Pinpoint the cell where the given text exists, returning its (X, Y) midpoint coordinate. 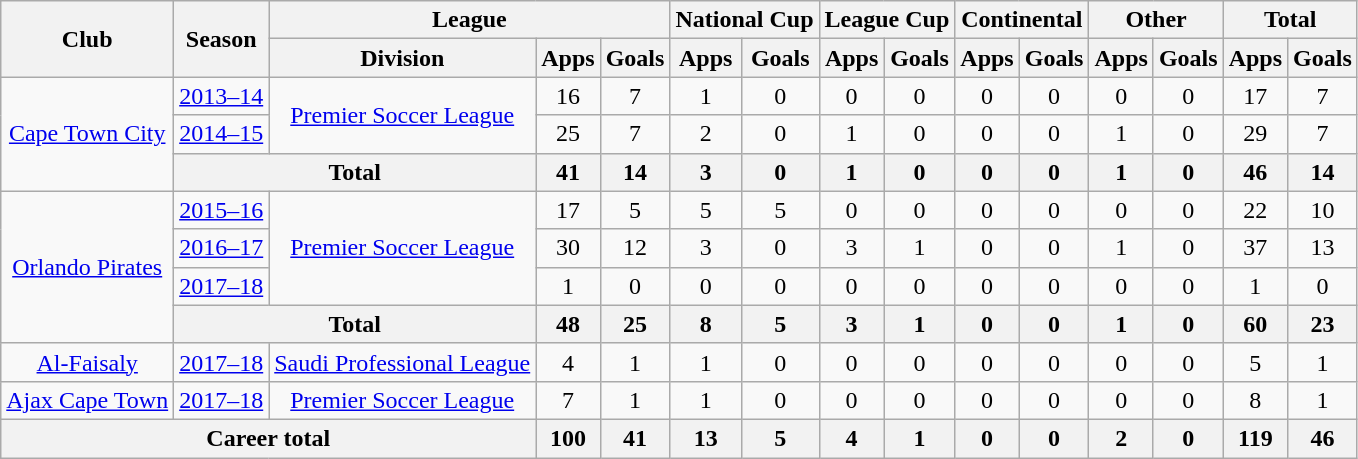
100 (568, 438)
23 (1323, 324)
60 (1255, 324)
37 (1255, 248)
2016–17 (222, 248)
22 (1255, 210)
Club (88, 39)
Orlando Pirates (88, 267)
48 (568, 324)
League Cup (887, 20)
29 (1255, 134)
Saudi Professional League (402, 362)
Ajax Cape Town (88, 400)
16 (568, 96)
Continental (1022, 20)
30 (568, 248)
2015–16 (222, 210)
119 (1255, 438)
10 (1323, 210)
Al-Faisaly (88, 362)
Cape Town City (88, 134)
Career total (268, 438)
League (470, 20)
12 (635, 248)
Season (222, 39)
Other (1156, 20)
National Cup (744, 20)
2014–15 (222, 134)
2013–14 (222, 96)
Division (402, 58)
